Locate the cell with the specified text and output its (X, Y) center coordinate. 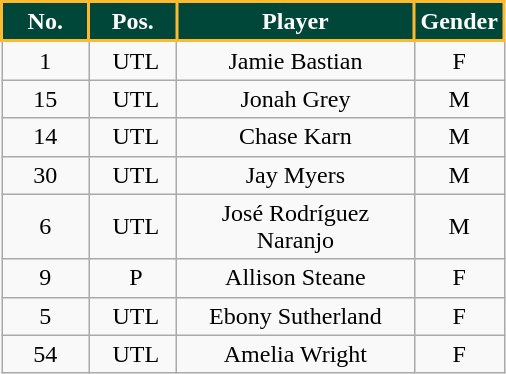
Amelia Wright (296, 354)
Allison Steane (296, 278)
P (133, 278)
Jay Myers (296, 175)
Jonah Grey (296, 99)
Chase Karn (296, 137)
José Rodríguez Naranjo (296, 226)
Ebony Sutherland (296, 316)
Player (296, 22)
54 (46, 354)
6 (46, 226)
No. (46, 22)
1 (46, 60)
Jamie Bastian (296, 60)
30 (46, 175)
15 (46, 99)
Pos. (133, 22)
14 (46, 137)
9 (46, 278)
Gender (459, 22)
5 (46, 316)
